Output the (X, Y) coordinate of the center of the cell containing the given text.  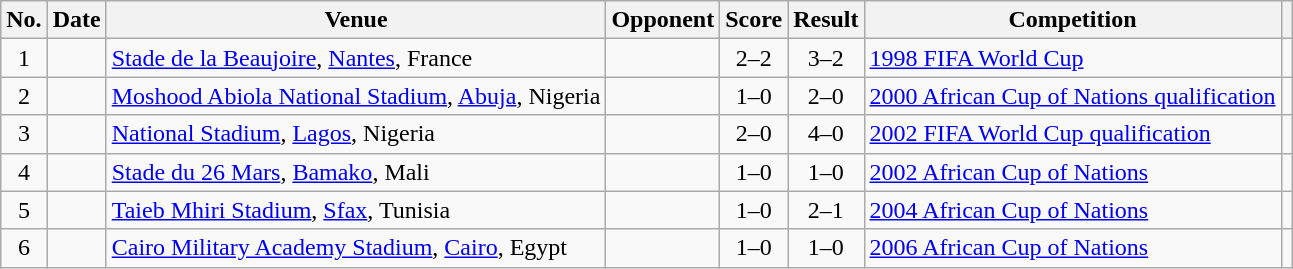
3–2 (826, 58)
Stade de la Beaujoire, Nantes, France (356, 58)
4 (24, 172)
No. (24, 20)
2002 African Cup of Nations (1072, 172)
Taieb Mhiri Stadium, Sfax, Tunisia (356, 210)
Result (826, 20)
Stade du 26 Mars, Bamako, Mali (356, 172)
5 (24, 210)
National Stadium, Lagos, Nigeria (356, 134)
2 (24, 96)
6 (24, 248)
Score (754, 20)
Date (76, 20)
2002 FIFA World Cup qualification (1072, 134)
2000 African Cup of Nations qualification (1072, 96)
Cairo Military Academy Stadium, Cairo, Egypt (356, 248)
3 (24, 134)
1998 FIFA World Cup (1072, 58)
Venue (356, 20)
4–0 (826, 134)
Competition (1072, 20)
2–1 (826, 210)
Moshood Abiola National Stadium, Abuja, Nigeria (356, 96)
2–2 (754, 58)
2004 African Cup of Nations (1072, 210)
1 (24, 58)
Opponent (663, 20)
2006 African Cup of Nations (1072, 248)
